Determine the (X, Y) coordinate at the center of the cell enclosing the given text.  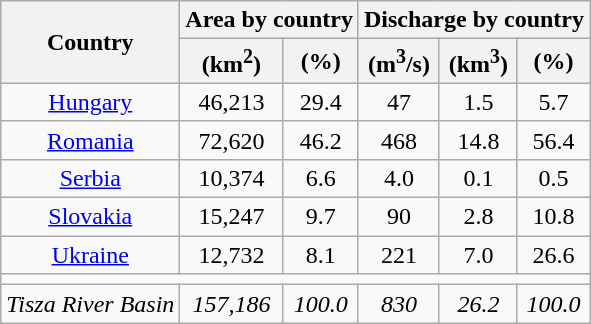
26.2 (478, 304)
221 (398, 255)
8.1 (320, 255)
4.0 (398, 178)
90 (398, 217)
29.4 (320, 102)
Slovakia (90, 217)
12,732 (232, 255)
7.0 (478, 255)
14.8 (478, 140)
Serbia (90, 178)
Hungary (90, 102)
47 (398, 102)
46.2 (320, 140)
830 (398, 304)
10.8 (553, 217)
0.5 (553, 178)
5.7 (553, 102)
72,620 (232, 140)
Tisza River Basin (90, 304)
2.8 (478, 217)
468 (398, 140)
Country (90, 42)
Ukraine (90, 255)
(km3) (478, 62)
46,213 (232, 102)
9.7 (320, 217)
15,247 (232, 217)
(m3/s) (398, 62)
56.4 (553, 140)
0.1 (478, 178)
10,374 (232, 178)
Area by country (270, 20)
26.6 (553, 255)
Romania (90, 140)
1.5 (478, 102)
(km2) (232, 62)
157,186 (232, 304)
Discharge by country (474, 20)
6.6 (320, 178)
